Detect which cell encompasses the target text, then output its [X, Y] center coordinate. 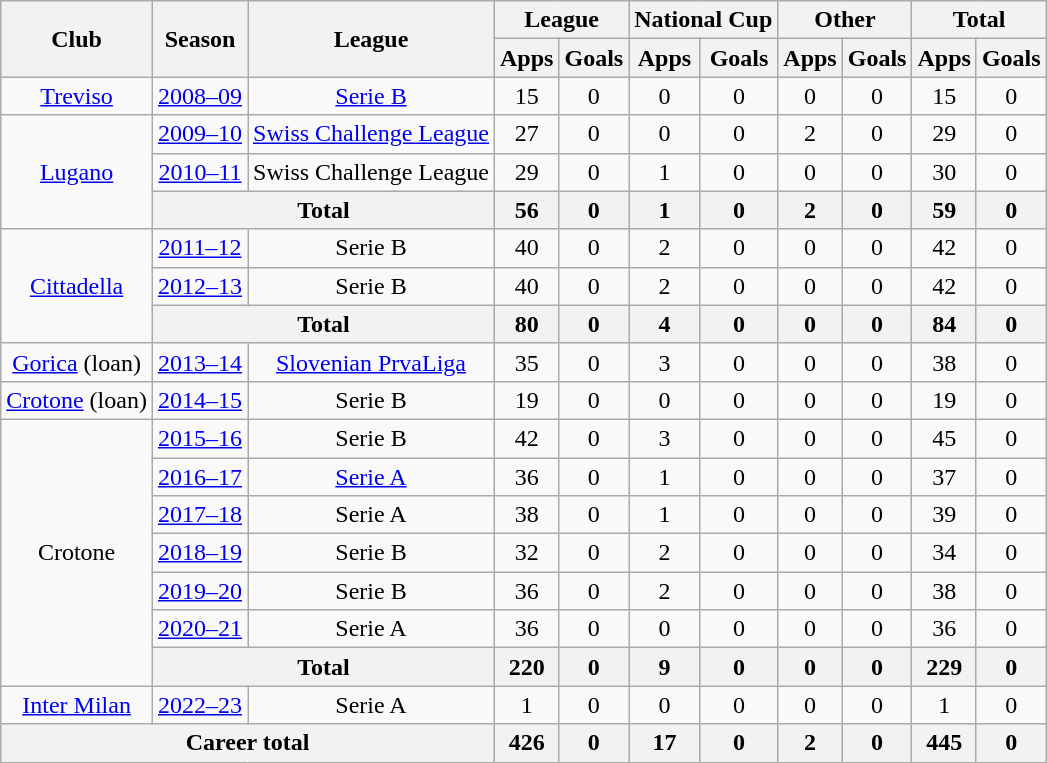
2022–23 [200, 705]
220 [527, 667]
2012–13 [200, 286]
2008–09 [200, 96]
Crotone [77, 552]
Club [77, 39]
32 [527, 553]
2019–20 [200, 591]
17 [665, 743]
2015–16 [200, 438]
2017–18 [200, 515]
9 [665, 667]
2010–11 [200, 172]
Slovenian PrvaLiga [372, 362]
Career total [248, 743]
2009–10 [200, 134]
2014–15 [200, 400]
Inter Milan [77, 705]
Cittadella [77, 286]
37 [944, 477]
Treviso [77, 96]
Season [200, 39]
34 [944, 553]
2016–17 [200, 477]
30 [944, 172]
Other [845, 20]
2013–14 [200, 362]
Lugano [77, 172]
56 [527, 210]
2011–12 [200, 248]
35 [527, 362]
39 [944, 515]
2020–21 [200, 629]
National Cup [704, 20]
Crotone (loan) [77, 400]
59 [944, 210]
Gorica (loan) [77, 362]
426 [527, 743]
84 [944, 324]
27 [527, 134]
45 [944, 438]
4 [665, 324]
80 [527, 324]
229 [944, 667]
2018–19 [200, 553]
445 [944, 743]
